Pinpoint the cell where the given text exists, returning its [X, Y] midpoint coordinate. 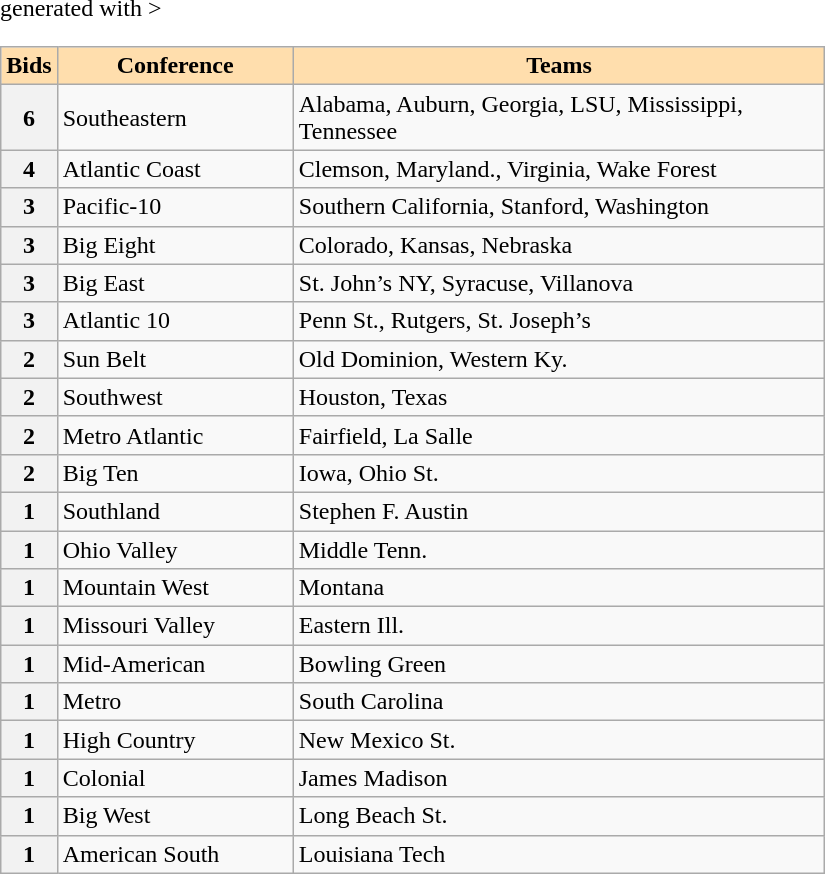
Iowa, Ohio St. [559, 473]
Southern California, Stanford, Washington [559, 207]
Bids [29, 66]
Stephen F. Austin [559, 511]
Penn St., Rutgers, St. Joseph’s [559, 321]
Big Ten [175, 473]
Middle Tenn. [559, 549]
Atlantic Coast [175, 169]
Louisiana Tech [559, 854]
Big West [175, 816]
Metro [175, 702]
Pacific-10 [175, 207]
Southland [175, 511]
Old Dominion, Western Ky. [559, 359]
Long Beach St. [559, 816]
Fairfield, La Salle [559, 435]
Sun Belt [175, 359]
New Mexico St. [559, 740]
Missouri Valley [175, 626]
Ohio Valley [175, 549]
Big East [175, 283]
Conference [175, 66]
Colorado, Kansas, Nebraska [559, 245]
Bowling Green [559, 664]
Alabama, Auburn, Georgia, LSU, Mississippi, Tennessee [559, 118]
Montana [559, 588]
Houston, Texas [559, 397]
Mountain West [175, 588]
Mid-American [175, 664]
Clemson, Maryland., Virginia, Wake Forest [559, 169]
Atlantic 10 [175, 321]
Colonial [175, 778]
6 [29, 118]
Big Eight [175, 245]
St. John’s NY, Syracuse, Villanova [559, 283]
Southeastern [175, 118]
James Madison [559, 778]
Southwest [175, 397]
Eastern Ill. [559, 626]
Teams [559, 66]
American South [175, 854]
Metro Atlantic [175, 435]
South Carolina [559, 702]
High Country [175, 740]
4 [29, 169]
